Capture the cell that displays the provided text and extract its [X, Y] central coordinate. 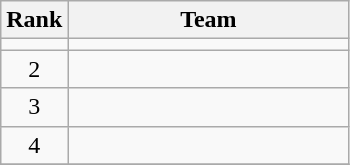
Rank [34, 20]
4 [34, 145]
Team [208, 20]
2 [34, 69]
3 [34, 107]
